Detect which cell encompasses the target text, then output its (x, y) center coordinate. 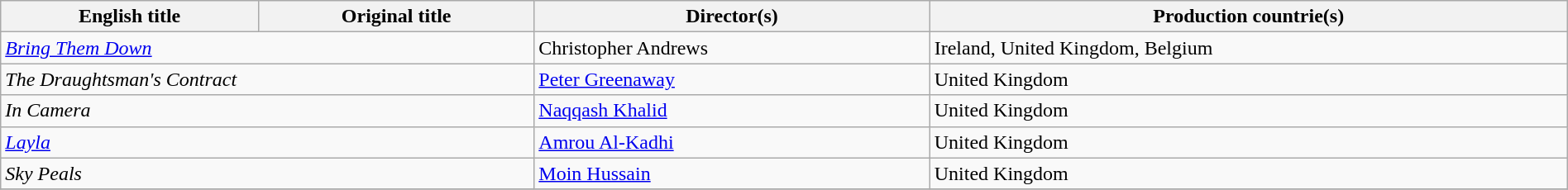
In Camera (268, 111)
Bring Them Down (268, 48)
Director(s) (732, 17)
Moin Hussain (732, 173)
Production countrie(s) (1249, 17)
Amrou Al-Kadhi (732, 142)
The Draughtsman's Contract (268, 79)
Christopher Andrews (732, 48)
English title (130, 17)
Naqqash Khalid (732, 111)
Layla (268, 142)
Ireland, United Kingdom, Belgium (1249, 48)
Original title (395, 17)
Sky Peals (268, 173)
Peter Greenaway (732, 79)
